Return the [x, y] coordinate for the center point of the cell that contains the specified text.  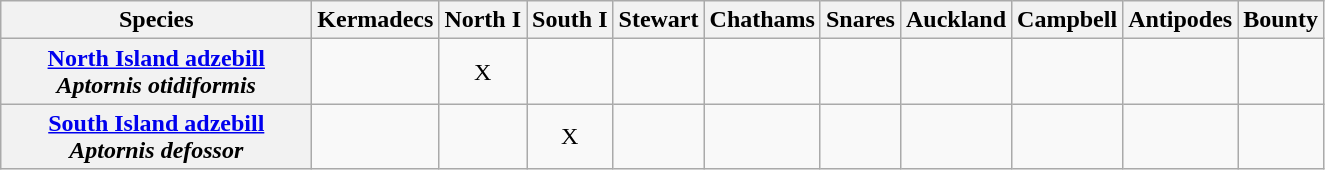
Chathams [762, 20]
Antipodes [1180, 20]
Kermadecs [376, 20]
Campbell [1068, 20]
Auckland [956, 20]
South Island adzebillAptornis defossor [156, 136]
North I [483, 20]
South I [570, 20]
Snares [860, 20]
Bounty [1281, 20]
Stewart [658, 20]
North Island adzebillAptornis otidiformis [156, 72]
Species [156, 20]
